Output the [x, y] coordinate of the center of the cell containing the given text.  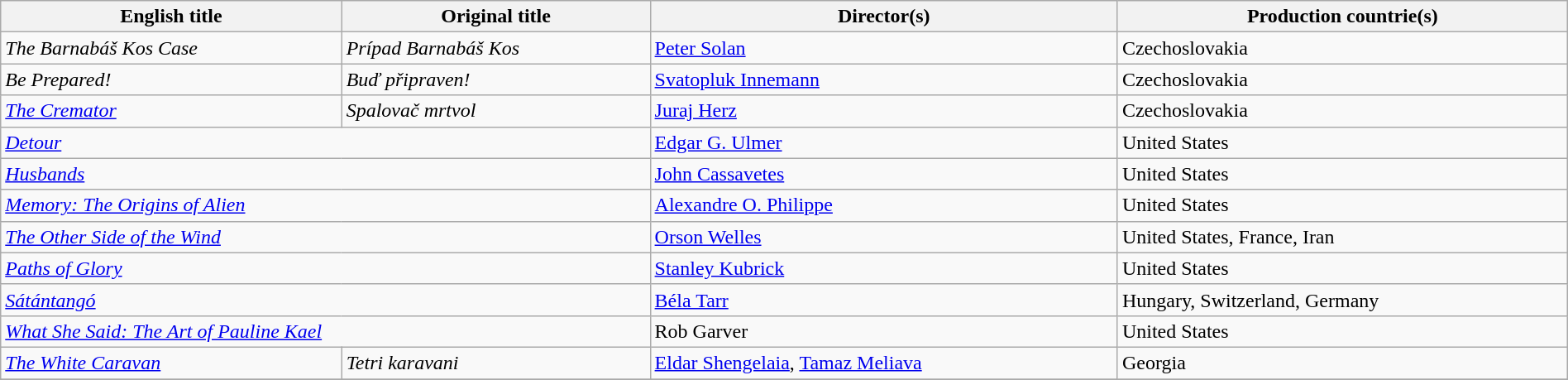
Georgia [1342, 363]
Edgar G. Ulmer [883, 142]
What She Said: The Art of Pauline Kael [326, 331]
Be Prepared! [171, 79]
Stanley Kubrick [883, 268]
Juraj Herz [883, 111]
The Other Side of the Wind [326, 237]
Alexandre O. Philippe [883, 205]
The Cremator [171, 111]
English title [171, 17]
Husbands [326, 174]
Detour [326, 142]
Sátántangó [326, 300]
Prípad Barnabáš Kos [496, 48]
Eldar Shengelaia, Tamaz Meliava [883, 363]
Tetri karavani [496, 363]
Buď připraven! [496, 79]
Director(s) [883, 17]
Production countrie(s) [1342, 17]
Paths of Glory [326, 268]
Hungary, Switzerland, Germany [1342, 300]
Memory: The Origins of Alien [326, 205]
Orson Welles [883, 237]
Rob Garver [883, 331]
United States, France, Iran [1342, 237]
The Barnabáš Kos Case [171, 48]
John Cassavetes [883, 174]
Béla Tarr [883, 300]
Svatopluk Innemann [883, 79]
Original title [496, 17]
Peter Solan [883, 48]
The White Caravan [171, 363]
Spalovač mrtvol [496, 111]
